Detect which cell encompasses the target text, then output its [x, y] center coordinate. 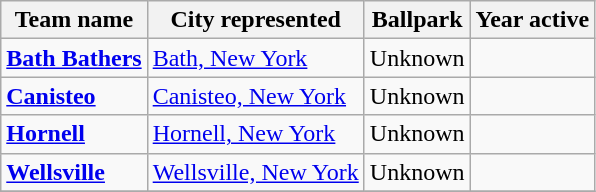
Wellsville [74, 172]
Hornell, New York [256, 134]
Year active [532, 20]
Ballpark [417, 20]
Canisteo, New York [256, 96]
City represented [256, 20]
Canisteo [74, 96]
Wellsville, New York [256, 172]
Team name [74, 20]
Hornell [74, 134]
Bath Bathers [74, 58]
Bath, New York [256, 58]
